Find where the given text appears and provide that cell's center as [x, y] coordinate. 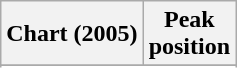
Peakposition [189, 34]
Chart (2005) [72, 34]
